Capture the cell that displays the provided text and extract its [X, Y] central coordinate. 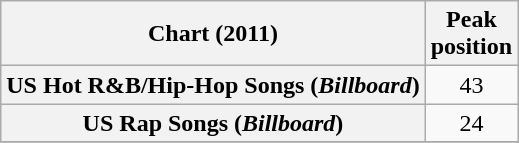
43 [471, 85]
US Rap Songs (Billboard) [213, 123]
Chart (2011) [213, 34]
US Hot R&B/Hip-Hop Songs (Billboard) [213, 85]
24 [471, 123]
Peakposition [471, 34]
